Return [x, y] of the center of cell containing provided text 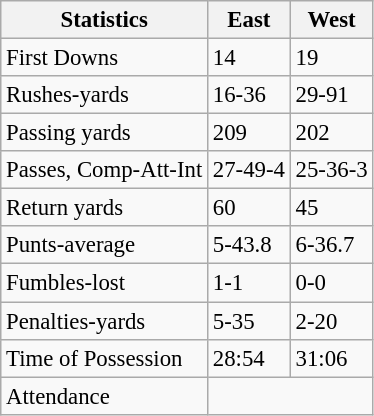
East [250, 20]
45 [332, 208]
Penalties-yards [104, 321]
25-36-3 [332, 170]
Return yards [104, 208]
2-20 [332, 321]
14 [250, 58]
209 [250, 133]
5-35 [250, 321]
Passing yards [104, 133]
19 [332, 58]
60 [250, 208]
16-36 [250, 95]
Rushes-yards [104, 95]
Time of Possession [104, 358]
31:06 [332, 358]
28:54 [250, 358]
Passes, Comp-Att-Int [104, 170]
27-49-4 [250, 170]
202 [332, 133]
29-91 [332, 95]
West [332, 20]
Statistics [104, 20]
6-36.7 [332, 245]
0-0 [332, 283]
First Downs [104, 58]
Fumbles-lost [104, 283]
Attendance [104, 396]
1-1 [250, 283]
5-43.8 [250, 245]
Punts-average [104, 245]
